Provide the [x, y] coordinate of the cell's center where the given text is located.  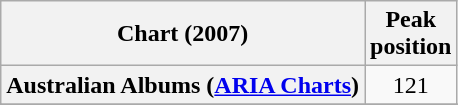
121 [411, 85]
Australian Albums (ARIA Charts) [183, 85]
Peakposition [411, 34]
Chart (2007) [183, 34]
